Search for the cell housing the specified text and yield its (x, y) center coordinate. 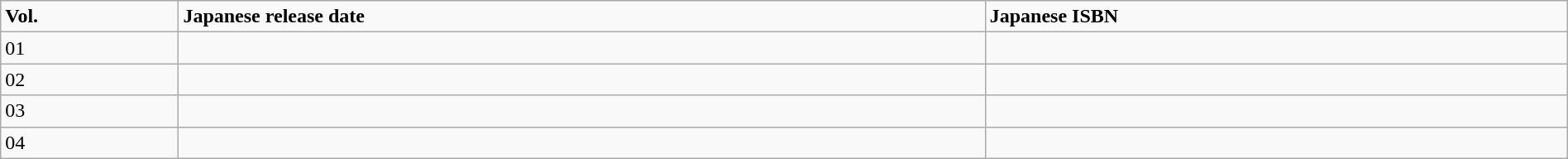
Japanese ISBN (1276, 17)
04 (89, 142)
03 (89, 111)
Vol. (89, 17)
01 (89, 48)
02 (89, 79)
Japanese release date (582, 17)
